Locate the cell with the specified text and output its [x, y] center coordinate. 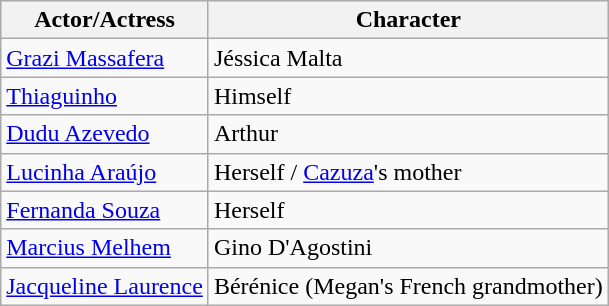
Arthur [408, 134]
Herself [408, 210]
Himself [408, 96]
Bérénice (Megan's French grandmother) [408, 286]
Character [408, 20]
Gino D'Agostini [408, 248]
Thiaguinho [105, 96]
Herself / Cazuza's mother [408, 172]
Jéssica Malta [408, 58]
Lucinha Araújo [105, 172]
Marcius Melhem [105, 248]
Dudu Azevedo [105, 134]
Grazi Massafera [105, 58]
Fernanda Souza [105, 210]
Actor/Actress [105, 20]
Jacqueline Laurence [105, 286]
